Capture the cell that displays the provided text and extract its [X, Y] central coordinate. 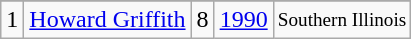
Howard Griffith [108, 20]
8 [202, 20]
Southern Illinois [342, 20]
1 [12, 20]
1990 [244, 20]
